Search for the cell housing the specified text and yield its (x, y) center coordinate. 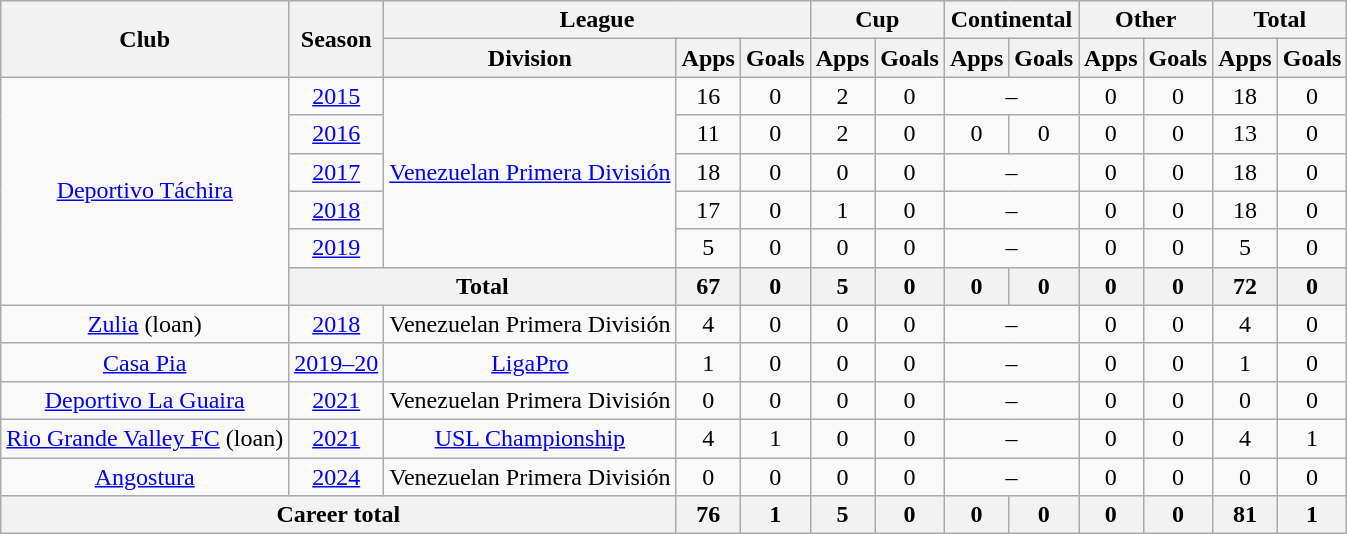
Season (336, 39)
Career total (338, 515)
LigaPro (530, 362)
League (597, 20)
76 (708, 515)
Rio Grande Valley FC (loan) (145, 438)
Deportivo Táchira (145, 191)
Other (1146, 20)
17 (708, 210)
72 (1245, 286)
USL Championship (530, 438)
13 (1245, 134)
Angostura (145, 477)
2024 (336, 477)
67 (708, 286)
Division (530, 58)
2016 (336, 134)
16 (708, 96)
2015 (336, 96)
Zulia (loan) (145, 324)
11 (708, 134)
81 (1245, 515)
Club (145, 39)
Continental (1011, 20)
2017 (336, 172)
2019 (336, 248)
Cup (877, 20)
2019–20 (336, 362)
Casa Pia (145, 362)
Deportivo La Guaira (145, 400)
